Provide the [x, y] coordinate of the cell's center where the given text is located.  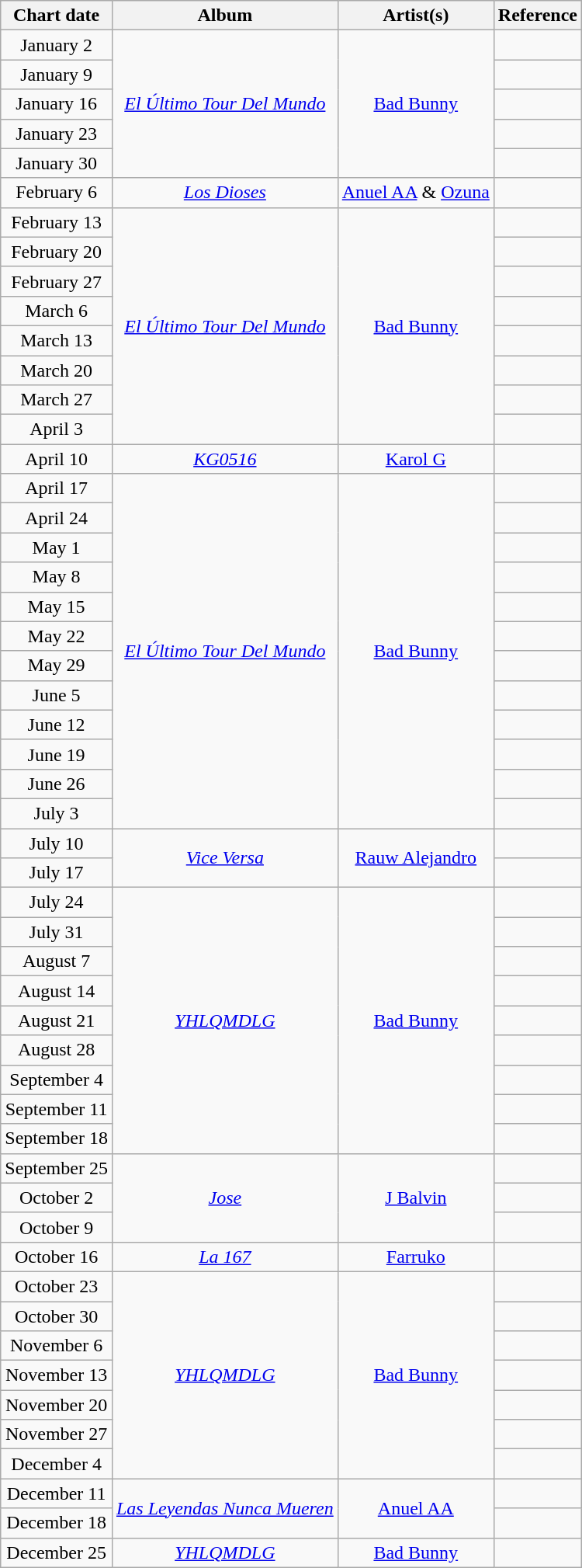
Farruko [416, 1257]
March 20 [57, 370]
March 27 [57, 400]
Anuel AA [416, 1508]
June 12 [57, 725]
June 5 [57, 695]
February 27 [57, 281]
May 22 [57, 636]
February 13 [57, 222]
January 9 [57, 75]
July 3 [57, 813]
Chart date [57, 16]
June 19 [57, 754]
August 28 [57, 1050]
September 4 [57, 1080]
March 6 [57, 311]
J Balvin [416, 1198]
April 3 [57, 429]
December 25 [57, 1552]
May 1 [57, 548]
July 17 [57, 873]
November 13 [57, 1375]
Jose [225, 1198]
November 20 [57, 1405]
April 17 [57, 488]
September 25 [57, 1168]
January 30 [57, 163]
November 27 [57, 1434]
October 16 [57, 1257]
February 20 [57, 252]
May 29 [57, 666]
August 7 [57, 961]
September 18 [57, 1139]
January 23 [57, 134]
Karol G [416, 459]
Los Dioses [225, 193]
May 8 [57, 577]
December 11 [57, 1493]
August 21 [57, 1020]
November 6 [57, 1346]
January 2 [57, 45]
February 6 [57, 193]
December 18 [57, 1523]
KG0516 [225, 459]
September 11 [57, 1109]
March 13 [57, 340]
April 10 [57, 459]
July 24 [57, 902]
August 14 [57, 991]
October 30 [57, 1316]
Las Leyendas Nunca Mueren [225, 1508]
July 31 [57, 932]
October 2 [57, 1198]
Album [225, 16]
Rauw Alejandro [416, 857]
December 4 [57, 1464]
June 26 [57, 784]
January 16 [57, 104]
Vice Versa [225, 857]
October 9 [57, 1227]
Artist(s) [416, 16]
October 23 [57, 1286]
April 24 [57, 518]
La 167 [225, 1257]
Anuel AA & Ozuna [416, 193]
July 10 [57, 843]
Reference [537, 16]
May 15 [57, 607]
